Find where the given text appears and provide that cell's center as (x, y) coordinate. 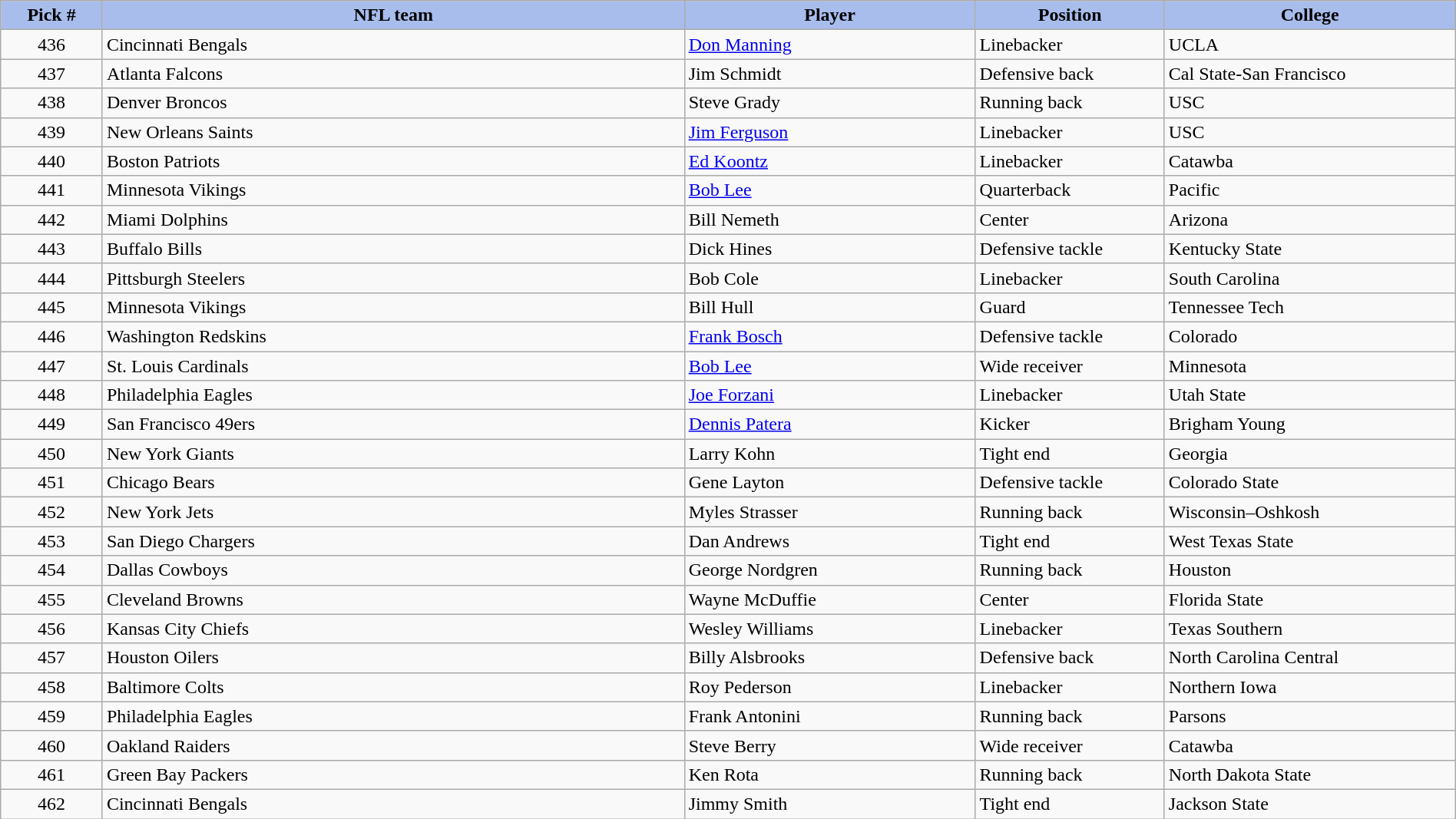
Cal State-San Francisco (1310, 74)
444 (52, 278)
Bill Hull (829, 307)
Chicago Bears (393, 483)
Pick # (52, 15)
Buffalo Bills (393, 249)
Dennis Patera (829, 424)
Colorado State (1310, 483)
452 (52, 512)
Steve Berry (829, 745)
Larry Kohn (829, 454)
Houston Oilers (393, 658)
456 (52, 629)
454 (52, 570)
445 (52, 307)
Bill Nemeth (829, 220)
Florida State (1310, 599)
Minnesota (1310, 366)
458 (52, 687)
New York Giants (393, 454)
Atlanta Falcons (393, 74)
Position (1070, 15)
443 (52, 249)
George Nordgren (829, 570)
449 (52, 424)
Ed Koontz (829, 161)
Wisconsin–Oshkosh (1310, 512)
Kicker (1070, 424)
Dan Andrews (829, 541)
Jim Ferguson (829, 132)
Cleveland Browns (393, 599)
Jimmy Smith (829, 804)
UCLA (1310, 45)
Pacific (1310, 190)
College (1310, 15)
Roy Pederson (829, 687)
438 (52, 103)
Jim Schmidt (829, 74)
437 (52, 74)
NFL team (393, 15)
Dallas Cowboys (393, 570)
Texas Southern (1310, 629)
Player (829, 15)
Boston Patriots (393, 161)
Wayne McDuffie (829, 599)
Gene Layton (829, 483)
West Texas State (1310, 541)
Pittsburgh Steelers (393, 278)
San Francisco 49ers (393, 424)
Joe Forzani (829, 395)
Steve Grady (829, 103)
Colorado (1310, 336)
Dick Hines (829, 249)
Kentucky State (1310, 249)
448 (52, 395)
South Carolina (1310, 278)
Guard (1070, 307)
New York Jets (393, 512)
Tennessee Tech (1310, 307)
Northern Iowa (1310, 687)
Ken Rota (829, 774)
Miami Dolphins (393, 220)
Utah State (1310, 395)
455 (52, 599)
453 (52, 541)
Oakland Raiders (393, 745)
460 (52, 745)
Baltimore Colts (393, 687)
461 (52, 774)
457 (52, 658)
New Orleans Saints (393, 132)
441 (52, 190)
446 (52, 336)
442 (52, 220)
Brigham Young (1310, 424)
Green Bay Packers (393, 774)
439 (52, 132)
Houston (1310, 570)
San Diego Chargers (393, 541)
Frank Bosch (829, 336)
Washington Redskins (393, 336)
440 (52, 161)
Arizona (1310, 220)
North Carolina Central (1310, 658)
Don Manning (829, 45)
North Dakota State (1310, 774)
Jackson State (1310, 804)
462 (52, 804)
459 (52, 716)
Georgia (1310, 454)
436 (52, 45)
St. Louis Cardinals (393, 366)
Bob Cole (829, 278)
Billy Alsbrooks (829, 658)
Denver Broncos (393, 103)
Quarterback (1070, 190)
450 (52, 454)
Frank Antonini (829, 716)
447 (52, 366)
Parsons (1310, 716)
Wesley Williams (829, 629)
451 (52, 483)
Kansas City Chiefs (393, 629)
Myles Strasser (829, 512)
